Scan for the cell matching the given text and deliver its [x, y] coordinate at center. 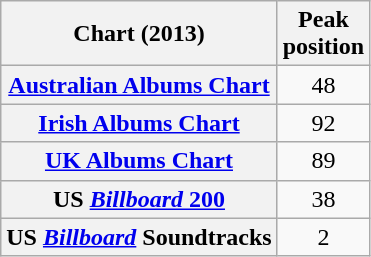
Chart (2013) [139, 34]
Australian Albums Chart [139, 85]
38 [323, 199]
US Billboard Soundtracks [139, 237]
Irish Albums Chart [139, 123]
Peakposition [323, 34]
89 [323, 161]
92 [323, 123]
UK Albums Chart [139, 161]
US Billboard 200 [139, 199]
48 [323, 85]
2 [323, 237]
